Pinpoint the cell where the given text exists, returning its [X, Y] midpoint coordinate. 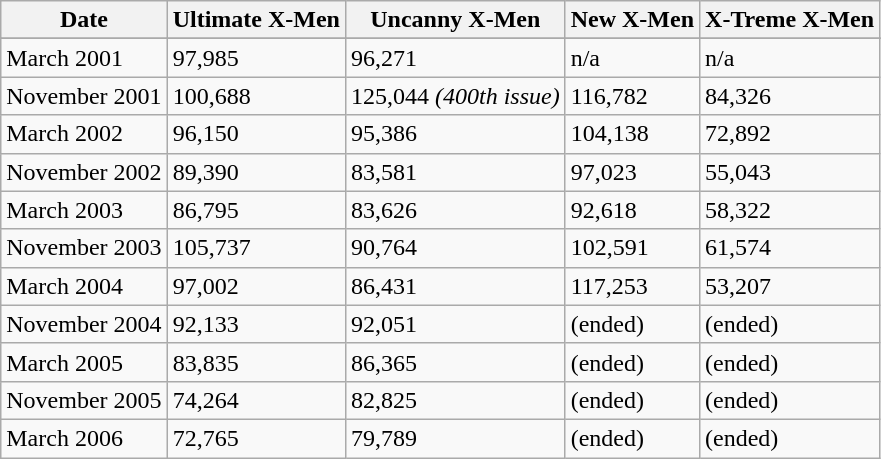
November 2002 [84, 172]
New X-Men [632, 20]
86,795 [256, 210]
117,253 [632, 286]
55,043 [790, 172]
March 2001 [84, 58]
89,390 [256, 172]
95,386 [455, 134]
96,271 [455, 58]
Ultimate X-Men [256, 20]
74,264 [256, 400]
92,618 [632, 210]
X-Treme X-Men [790, 20]
72,892 [790, 134]
102,591 [632, 248]
82,825 [455, 400]
83,835 [256, 362]
Date [84, 20]
86,365 [455, 362]
83,581 [455, 172]
116,782 [632, 96]
March 2004 [84, 286]
97,023 [632, 172]
March 2005 [84, 362]
97,985 [256, 58]
79,789 [455, 438]
72,765 [256, 438]
November 2001 [84, 96]
61,574 [790, 248]
58,322 [790, 210]
92,133 [256, 324]
March 2006 [84, 438]
105,737 [256, 248]
97,002 [256, 286]
84,326 [790, 96]
86,431 [455, 286]
125,044 (400th issue) [455, 96]
83,626 [455, 210]
104,138 [632, 134]
November 2004 [84, 324]
100,688 [256, 96]
90,764 [455, 248]
November 2003 [84, 248]
March 2002 [84, 134]
March 2003 [84, 210]
92,051 [455, 324]
53,207 [790, 286]
November 2005 [84, 400]
Uncanny X-Men [455, 20]
96,150 [256, 134]
